Identify which cell holds the provided text, then report its (x, y) central coordinate. 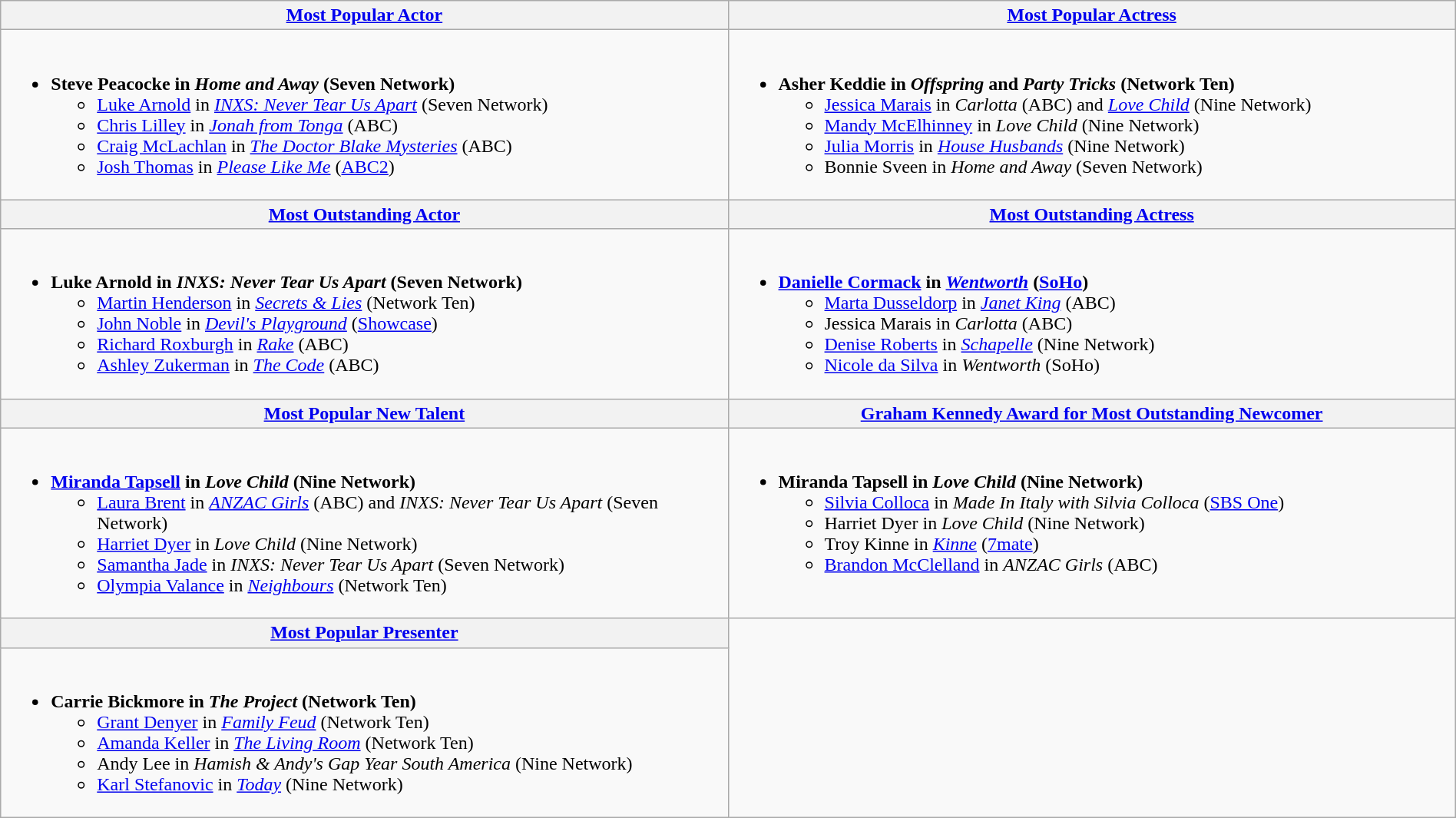
Most Popular New Talent (364, 413)
Most Outstanding Actress (1092, 214)
Most Popular Actor (364, 15)
Most Popular Actress (1092, 15)
Graham Kennedy Award for Most Outstanding Newcomer (1092, 413)
Most Outstanding Actor (364, 214)
Most Popular Presenter (364, 633)
